For the text-containing cell, return its midpoint in [x, y] coordinate format. 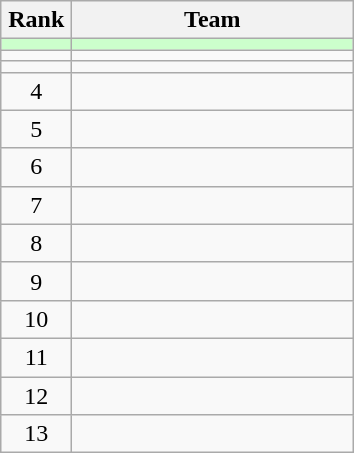
Rank [36, 20]
8 [36, 243]
10 [36, 319]
9 [36, 281]
12 [36, 395]
11 [36, 357]
4 [36, 91]
5 [36, 129]
6 [36, 167]
Team [212, 20]
13 [36, 434]
7 [36, 205]
